Return [X, Y] of the center of cell containing provided text 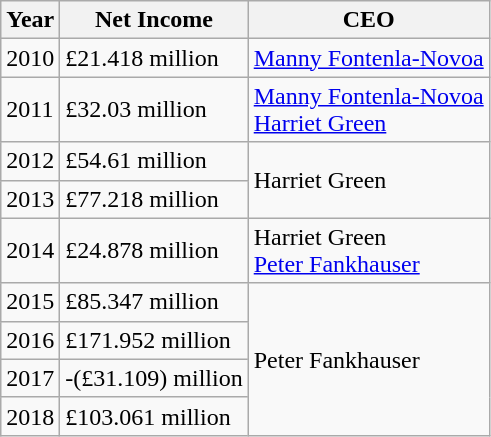
Peter Fankhauser [368, 359]
CEO [368, 20]
£171.952 million [154, 340]
£77.218 million [154, 199]
2016 [30, 340]
£24.878 million [154, 250]
£85.347 million [154, 302]
-(£31.109) million [154, 378]
£103.061 million [154, 416]
2018 [30, 416]
Net Income [154, 20]
2014 [30, 250]
Manny Fontenla-Novoa [368, 58]
Harriet GreenPeter Fankhauser [368, 250]
2010 [30, 58]
2011 [30, 110]
£54.61 million [154, 161]
£21.418 million [154, 58]
Year [30, 20]
2013 [30, 199]
Manny Fontenla-NovoaHarriet Green [368, 110]
2015 [30, 302]
2012 [30, 161]
£32.03 million [154, 110]
2017 [30, 378]
Harriet Green [368, 180]
